Search for the cell housing the specified text and yield its [X, Y] center coordinate. 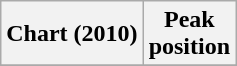
Peakposition [189, 34]
Chart (2010) [72, 34]
